For the text-containing cell, return its midpoint in [X, Y] coordinate format. 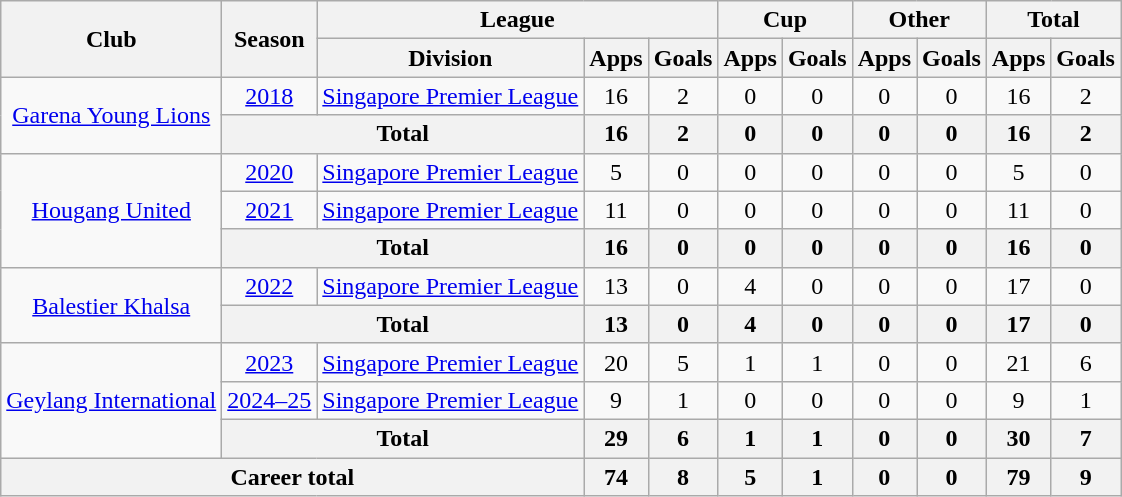
2023 [270, 362]
Balestier Khalsa [112, 305]
Club [112, 39]
30 [1018, 438]
2021 [270, 210]
Garena Young Lions [112, 115]
21 [1018, 362]
Career total [292, 477]
79 [1018, 477]
Cup [785, 20]
Hougang United [112, 210]
Other [919, 20]
8 [683, 477]
Geylang International [112, 400]
2018 [270, 96]
Season [270, 39]
7 [1086, 438]
2020 [270, 172]
74 [616, 477]
League [518, 20]
2024–25 [270, 400]
2022 [270, 286]
29 [616, 438]
20 [616, 362]
Division [450, 58]
